Capture the cell that displays the provided text and extract its [x, y] central coordinate. 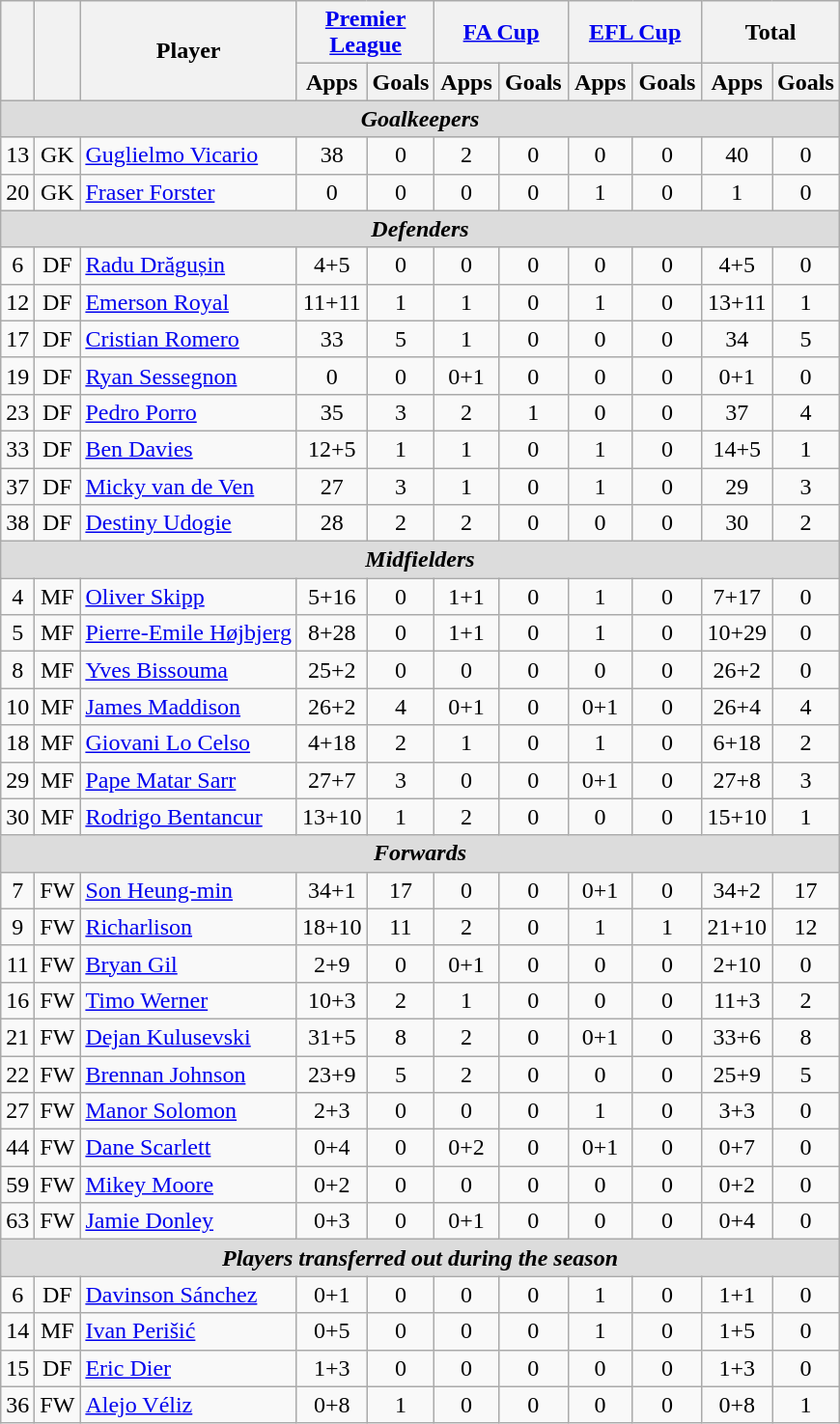
Ivan Perišić [189, 1331]
33+6 [738, 1037]
Pape Matar Sarr [189, 780]
3+3 [738, 1111]
Ben Davies [189, 449]
Fraser Forster [189, 192]
Pedro Porro [189, 412]
23+9 [332, 1075]
Rodrigo Bentancur [189, 817]
5+16 [332, 597]
10+29 [738, 633]
Destiny Udogie [189, 523]
21+10 [738, 927]
14 [17, 1331]
18+10 [332, 927]
13+11 [738, 302]
2+3 [332, 1111]
Guglielmo Vicario [189, 155]
6+18 [738, 743]
Bryan Gil [189, 963]
Ryan Sessegnon [189, 376]
11+11 [332, 302]
Premier League [365, 33]
Micky van de Ven [189, 486]
Jamie Donley [189, 1221]
27+7 [332, 780]
James Maddison [189, 707]
34 [738, 339]
10 [17, 707]
28 [332, 523]
Cristian Romero [189, 339]
Player [189, 50]
63 [17, 1221]
4+18 [332, 743]
FA Cup [502, 33]
16 [17, 1000]
9 [17, 927]
13+10 [332, 817]
Forwards [421, 853]
Defenders [421, 229]
Richarlison [189, 927]
Timo Werner [189, 1000]
18 [17, 743]
15 [17, 1368]
Goalkeepers [421, 119]
Radu Drăgușin [189, 265]
14+5 [738, 449]
Yves Bissouma [189, 670]
Players transferred out during the season [421, 1258]
Total [770, 33]
15+10 [738, 817]
10+3 [332, 1000]
59 [17, 1185]
Son Heung-min [189, 890]
12+5 [332, 449]
8+28 [332, 633]
40 [738, 155]
19 [17, 376]
31+5 [332, 1037]
7+17 [738, 597]
0+7 [738, 1148]
25+2 [332, 670]
Pierre-Emile Højbjerg [189, 633]
Eric Dier [189, 1368]
44 [17, 1148]
Manor Solomon [189, 1111]
Emerson Royal [189, 302]
2+10 [738, 963]
0+5 [332, 1331]
26+4 [738, 707]
Giovani Lo Celso [189, 743]
35 [332, 412]
1+5 [738, 1331]
0+3 [332, 1221]
21 [17, 1037]
27+8 [738, 780]
36 [17, 1405]
11+3 [738, 1000]
Alejo Véliz [189, 1405]
Midfielders [421, 560]
34+2 [738, 890]
20 [17, 192]
34+1 [332, 890]
Mikey Moore [189, 1185]
7 [17, 890]
Oliver Skipp [189, 597]
2+9 [332, 963]
EFL Cup [635, 33]
Dejan Kulusevski [189, 1037]
Brennan Johnson [189, 1075]
Davinson Sánchez [189, 1295]
25+9 [738, 1075]
23 [17, 412]
Dane Scarlett [189, 1148]
22 [17, 1075]
13 [17, 155]
